From the cell containing the given text, extract its center point as [x, y] coordinate. 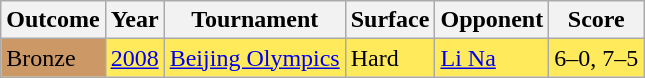
Opponent [492, 20]
Tournament [254, 20]
Year [134, 20]
Li Na [492, 58]
Score [596, 20]
6–0, 7–5 [596, 58]
Hard [390, 58]
2008 [134, 58]
Surface [390, 20]
Outcome [53, 20]
Bronze [53, 58]
Beijing Olympics [254, 58]
